Determine the [X, Y] coordinate at the center of the cell enclosing the given text.  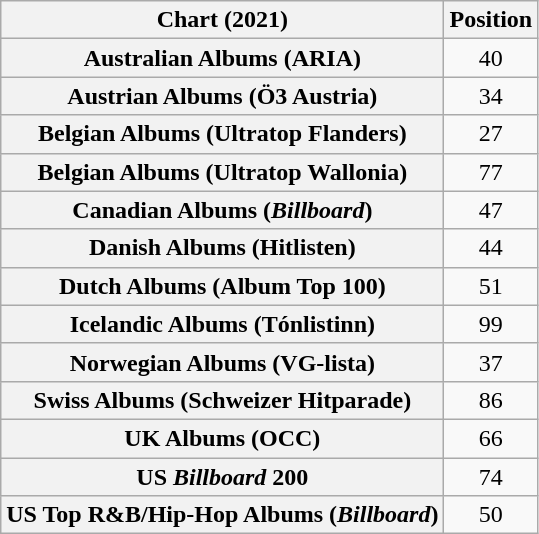
Belgian Albums (Ultratop Wallonia) [222, 172]
74 [491, 477]
US Billboard 200 [222, 477]
Belgian Albums (Ultratop Flanders) [222, 134]
27 [491, 134]
77 [491, 172]
47 [491, 210]
Chart (2021) [222, 20]
44 [491, 248]
86 [491, 400]
51 [491, 286]
Dutch Albums (Album Top 100) [222, 286]
Austrian Albums (Ö3 Austria) [222, 96]
Position [491, 20]
Swiss Albums (Schweizer Hitparade) [222, 400]
UK Albums (OCC) [222, 438]
34 [491, 96]
99 [491, 324]
US Top R&B/Hip-Hop Albums (Billboard) [222, 515]
Icelandic Albums (Tónlistinn) [222, 324]
Norwegian Albums (VG-lista) [222, 362]
Canadian Albums (Billboard) [222, 210]
37 [491, 362]
66 [491, 438]
Australian Albums (ARIA) [222, 58]
40 [491, 58]
Danish Albums (Hitlisten) [222, 248]
50 [491, 515]
